Return [X, Y] of the center of cell containing provided text 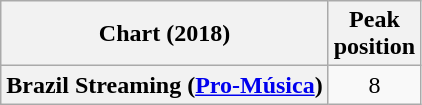
Chart (2018) [164, 34]
Brazil Streaming (Pro-Música) [164, 85]
8 [374, 85]
Peakposition [374, 34]
